Output the [X, Y] coordinate of the center of the cell containing the given text.  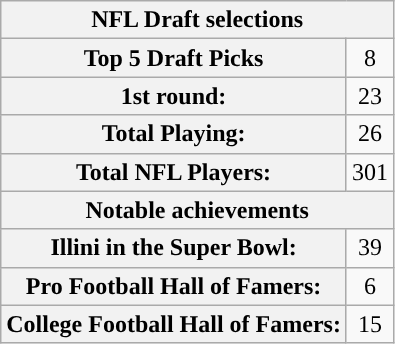
Total Playing: [174, 134]
15 [370, 324]
Total NFL Players: [174, 172]
Top 5 Draft Picks [174, 58]
39 [370, 248]
Notable achievements [198, 210]
23 [370, 96]
Illini in the Super Bowl: [174, 248]
26 [370, 134]
Pro Football Hall of Famers: [174, 286]
NFL Draft selections [198, 20]
6 [370, 286]
8 [370, 58]
College Football Hall of Famers: [174, 324]
301 [370, 172]
1st round: [174, 96]
